From the cell containing the given text, extract its center point as (x, y) coordinate. 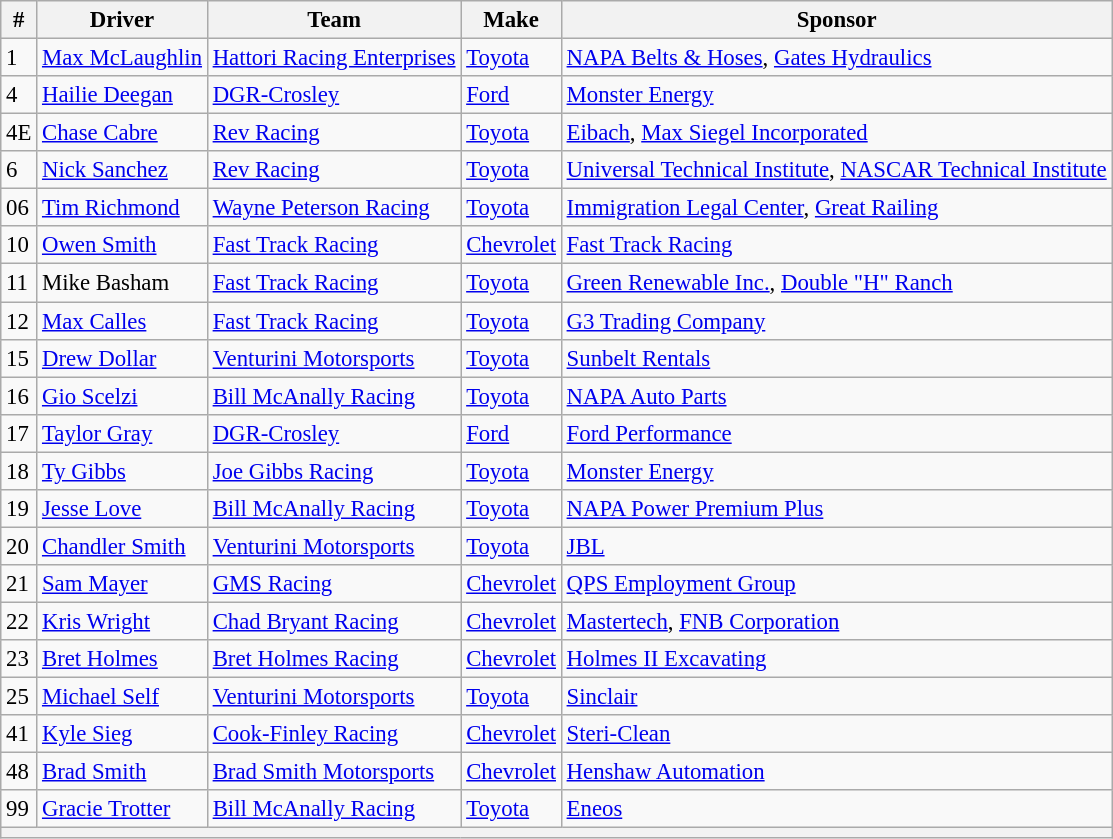
Bret Holmes (122, 659)
G3 Trading Company (836, 321)
Max Calles (122, 321)
Team (334, 20)
17 (19, 433)
Sam Mayer (122, 584)
Mike Basham (122, 283)
06 (19, 208)
Drew Dollar (122, 358)
25 (19, 697)
Eibach, Max Siegel Incorporated (836, 133)
Eneos (836, 809)
Immigration Legal Center, Great Railing (836, 208)
Mastertech, FNB Corporation (836, 621)
Owen Smith (122, 245)
Wayne Peterson Racing (334, 208)
1 (19, 58)
16 (19, 396)
Kris Wright (122, 621)
Brad Smith (122, 772)
Steri-Clean (836, 734)
4 (19, 95)
Kyle Sieg (122, 734)
Henshaw Automation (836, 772)
Brad Smith Motorsports (334, 772)
Universal Technical Institute, NASCAR Technical Institute (836, 170)
Green Renewable Inc., Double "H" Ranch (836, 283)
Chad Bryant Racing (334, 621)
QPS Employment Group (836, 584)
48 (19, 772)
Nick Sanchez (122, 170)
41 (19, 734)
Joe Gibbs Racing (334, 471)
18 (19, 471)
Cook-Finley Racing (334, 734)
15 (19, 358)
Taylor Gray (122, 433)
Jesse Love (122, 509)
Sponsor (836, 20)
# (19, 20)
NAPA Auto Parts (836, 396)
Driver (122, 20)
Max McLaughlin (122, 58)
99 (19, 809)
JBL (836, 546)
22 (19, 621)
GMS Racing (334, 584)
Sinclair (836, 697)
Holmes II Excavating (836, 659)
Sunbelt Rentals (836, 358)
Bret Holmes Racing (334, 659)
Chase Cabre (122, 133)
Make (511, 20)
Ford Performance (836, 433)
21 (19, 584)
6 (19, 170)
Gracie Trotter (122, 809)
11 (19, 283)
Chandler Smith (122, 546)
Hattori Racing Enterprises (334, 58)
Michael Self (122, 697)
Tim Richmond (122, 208)
NAPA Power Premium Plus (836, 509)
23 (19, 659)
20 (19, 546)
Hailie Deegan (122, 95)
4E (19, 133)
Ty Gibbs (122, 471)
19 (19, 509)
12 (19, 321)
10 (19, 245)
NAPA Belts & Hoses, Gates Hydraulics (836, 58)
Gio Scelzi (122, 396)
